Scan for the cell matching the given text and deliver its (X, Y) coordinate at center. 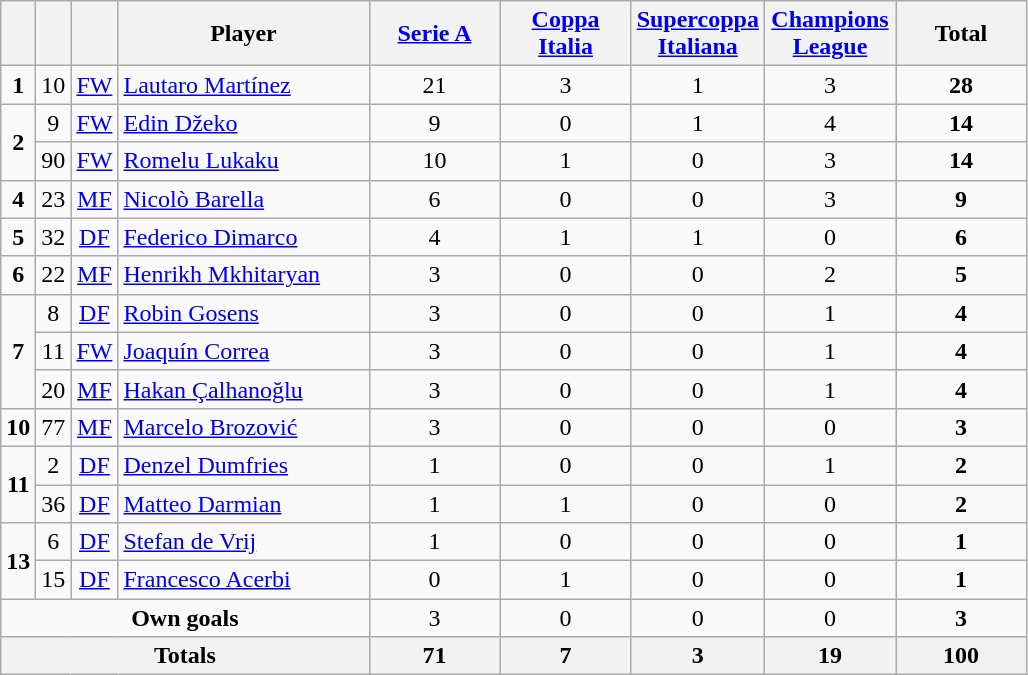
13 (18, 561)
Player (244, 34)
Hakan Çalhanoğlu (244, 389)
Federico Dimarco (244, 237)
Henrikh Mkhitaryan (244, 275)
77 (54, 427)
Nicolò Barella (244, 199)
Joaquín Correa (244, 351)
22 (54, 275)
19 (830, 656)
90 (54, 161)
23 (54, 199)
Lautaro Martínez (244, 85)
21 (434, 85)
Marcelo Brozović (244, 427)
20 (54, 389)
Matteo Darmian (244, 503)
28 (962, 85)
Denzel Dumfries (244, 465)
Totals (185, 656)
Stefan de Vrij (244, 542)
Supercoppa Italiana (698, 34)
8 (54, 313)
Total (962, 34)
32 (54, 237)
Champions League (830, 34)
Francesco Acerbi (244, 580)
71 (434, 656)
36 (54, 503)
15 (54, 580)
Robin Gosens (244, 313)
Own goals (185, 618)
Romelu Lukaku (244, 161)
100 (962, 656)
Coppa Italia (566, 34)
Edin Džeko (244, 123)
Serie A (434, 34)
